Output the [x, y] coordinate of the center of the cell containing the given text.  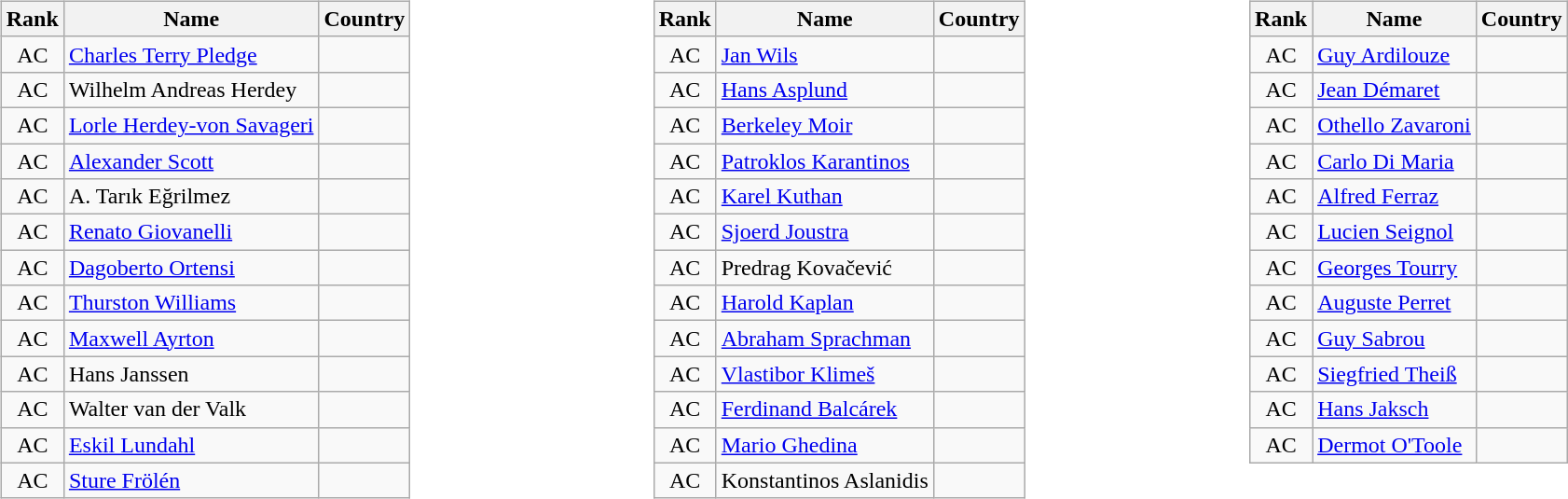
Hans Janssen [191, 374]
Sture Frölén [191, 480]
Walter van der Valk [191, 409]
A. Tarık Eğrilmez [191, 197]
Eskil Lundahl [191, 445]
Lucien Seignol [1395, 232]
Karel Kuthan [824, 197]
Hans Jaksch [1395, 409]
Georges Tourry [1395, 268]
Predrag Kovačević [824, 268]
Vlastibor Klimeš [824, 374]
Mario Ghedina [824, 445]
Berkeley Moir [824, 125]
Harold Kaplan [824, 303]
Dermot O'Toole [1395, 445]
Siegfried Theiß [1395, 374]
Alfred Ferraz [1395, 197]
Konstantinos Aslanidis [824, 480]
Thurston Williams [191, 303]
Guy Sabrou [1395, 339]
Patroklos Karantinos [824, 161]
Lorle Herdey-von Savageri [191, 125]
Auguste Perret [1395, 303]
Guy Ardilouze [1395, 54]
Alexander Scott [191, 161]
Carlo Di Maria [1395, 161]
Hans Asplund [824, 90]
Renato Giovanelli [191, 232]
Ferdinand Balcárek [824, 409]
Wilhelm Andreas Herdey [191, 90]
Othello Zavaroni [1395, 125]
Jean Démaret [1395, 90]
Maxwell Ayrton [191, 339]
Dagoberto Ortensi [191, 268]
Jan Wils [824, 54]
Charles Terry Pledge [191, 54]
Sjoerd Joustra [824, 232]
Abraham Sprachman [824, 339]
